Capture the cell that displays the provided text and extract its [X, Y] central coordinate. 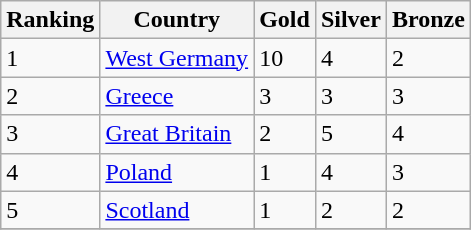
West Germany [177, 58]
Poland [177, 172]
Great Britain [177, 134]
Ranking [50, 20]
Gold [285, 20]
Greece [177, 96]
Silver [350, 20]
10 [285, 58]
Bronze [428, 20]
Country [177, 20]
Scotland [177, 210]
